Scan for the cell matching the given text and deliver its (X, Y) coordinate at center. 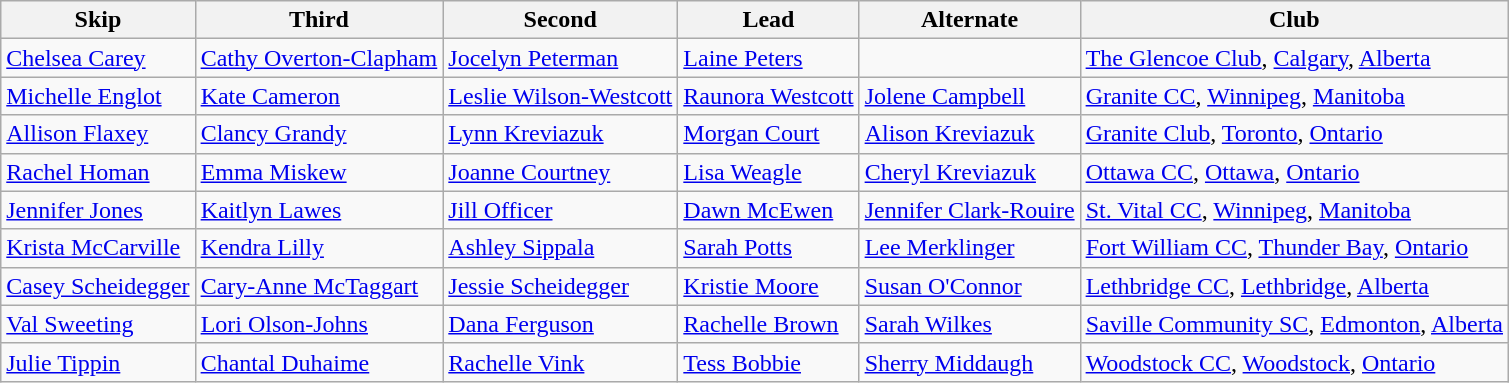
Alternate (970, 20)
Club (1294, 20)
Sherry Middaugh (970, 362)
Woodstock CC, Woodstock, Ontario (1294, 362)
Clancy Grandy (319, 134)
Cary-Anne McTaggart (319, 286)
Lee Merklinger (970, 248)
Sarah Wilkes (970, 324)
Jennifer Jones (98, 210)
Allison Flaxey (98, 134)
Tess Bobbie (768, 362)
Laine Peters (768, 58)
Kristie Moore (768, 286)
Dana Ferguson (560, 324)
Casey Scheidegger (98, 286)
Joanne Courtney (560, 172)
Morgan Court (768, 134)
Jill Officer (560, 210)
Krista McCarville (98, 248)
Kaitlyn Lawes (319, 210)
Saville Community SC, Edmonton, Alberta (1294, 324)
Lisa Weagle (768, 172)
Rachelle Brown (768, 324)
Jolene Campbell (970, 96)
Chelsea Carey (98, 58)
Julie Tippin (98, 362)
Granite CC, Winnipeg, Manitoba (1294, 96)
The Glencoe Club, Calgary, Alberta (1294, 58)
Michelle Englot (98, 96)
Lethbridge CC, Lethbridge, Alberta (1294, 286)
Val Sweeting (98, 324)
Leslie Wilson-Westcott (560, 96)
Cathy Overton-Clapham (319, 58)
Chantal Duhaime (319, 362)
St. Vital CC, Winnipeg, Manitoba (1294, 210)
Second (560, 20)
Kendra Lilly (319, 248)
Jennifer Clark-Rouire (970, 210)
Rachelle Vink (560, 362)
Susan O'Connor (970, 286)
Jessie Scheidegger (560, 286)
Lynn Kreviazuk (560, 134)
Lori Olson-Johns (319, 324)
Skip (98, 20)
Jocelyn Peterman (560, 58)
Sarah Potts (768, 248)
Rachel Homan (98, 172)
Cheryl Kreviazuk (970, 172)
Fort William CC, Thunder Bay, Ontario (1294, 248)
Ashley Sippala (560, 248)
Dawn McEwen (768, 210)
Ottawa CC, Ottawa, Ontario (1294, 172)
Emma Miskew (319, 172)
Raunora Westcott (768, 96)
Third (319, 20)
Lead (768, 20)
Kate Cameron (319, 96)
Alison Kreviazuk (970, 134)
Granite Club, Toronto, Ontario (1294, 134)
